Extract the (x, y) coordinate from the center of the cell holding the provided text.  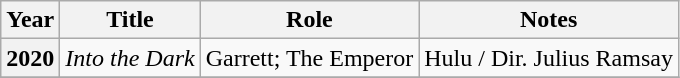
Into the Dark (130, 58)
Title (130, 20)
Hulu / Dir. Julius Ramsay (549, 58)
Year (30, 20)
Notes (549, 20)
Garrett; The Emperor (310, 58)
2020 (30, 58)
Role (310, 20)
